Search for the cell housing the specified text and yield its [x, y] center coordinate. 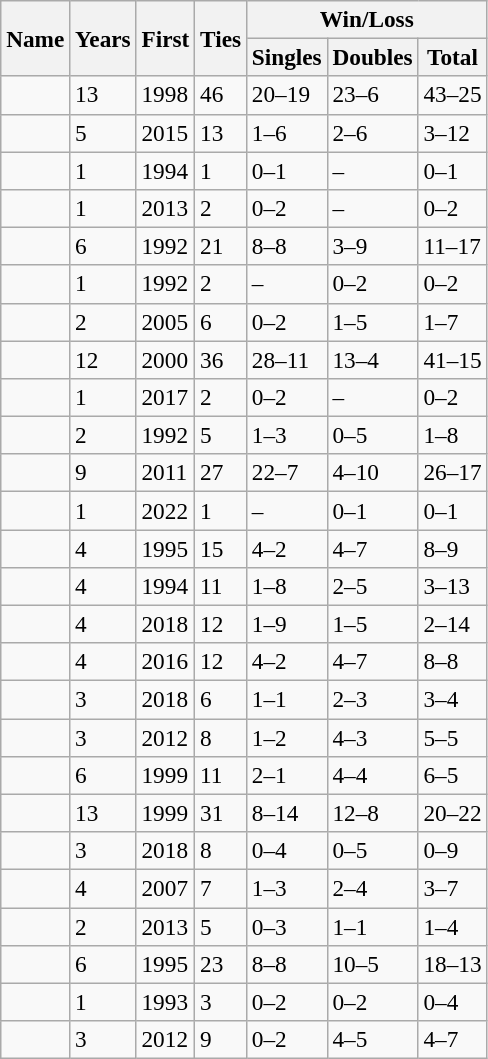
2016 [166, 662]
2022 [166, 510]
26–17 [452, 473]
6–5 [452, 775]
27 [221, 473]
Ties [221, 38]
5–5 [452, 737]
4–5 [372, 1039]
23 [221, 964]
Years [103, 38]
Singles [286, 57]
4–3 [372, 737]
2–6 [372, 133]
12–8 [372, 813]
41–15 [452, 359]
2000 [166, 359]
1–7 [452, 322]
1–6 [286, 133]
1998 [166, 95]
13–4 [372, 359]
31 [221, 813]
3–4 [452, 699]
23–6 [372, 95]
3–9 [372, 246]
43–25 [452, 95]
0–9 [452, 850]
Doubles [372, 57]
20–19 [286, 95]
22–7 [286, 473]
3–12 [452, 133]
15 [221, 548]
7 [221, 888]
10–5 [372, 964]
2005 [166, 322]
36 [221, 359]
46 [221, 95]
2–5 [372, 586]
First [166, 38]
4–4 [372, 775]
Win/Loss [366, 19]
1–4 [452, 926]
1993 [166, 1002]
2–4 [372, 888]
2017 [166, 397]
21 [221, 246]
18–13 [452, 964]
11–17 [452, 246]
1–9 [286, 624]
0–3 [286, 926]
3–13 [452, 586]
3–7 [452, 888]
1–2 [286, 737]
28–11 [286, 359]
2–3 [372, 699]
2–1 [286, 775]
2–14 [452, 624]
2007 [166, 888]
2011 [166, 473]
Total [452, 57]
4–10 [372, 473]
8–9 [452, 548]
20–22 [452, 813]
8–14 [286, 813]
2015 [166, 133]
Name [36, 38]
